Identify which cell holds the provided text, then report its (X, Y) central coordinate. 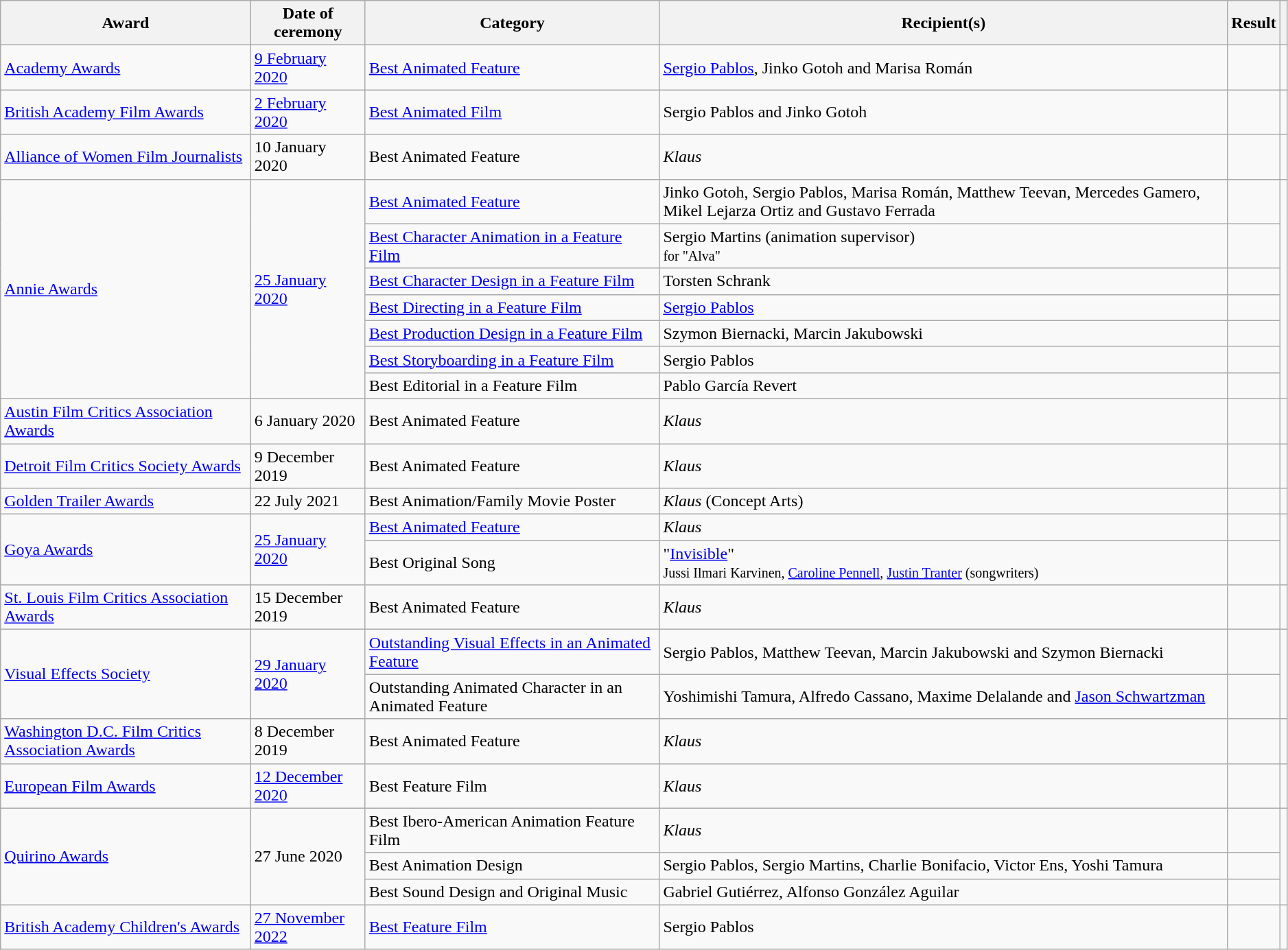
Visual Effects Society (126, 674)
8 December 2019 (307, 741)
British Academy Children's Awards (126, 927)
9 February 2020 (307, 67)
European Film Awards (126, 786)
2 February 2020 (307, 112)
Best Sound Design and Original Music (512, 892)
10 January 2020 (307, 156)
Best Directing in a Feature Film (512, 307)
Sergio Pablos, Matthew Teevan, Marcin Jakubowski and Szymon Biernacki (944, 652)
Yoshimishi Tamura, Alfredo Cassano, Maxime Delalande and Jason Schwartzman (944, 697)
Quirino Awards (126, 856)
Torsten Schrank (944, 281)
6 January 2020 (307, 421)
Academy Awards (126, 67)
Best Ibero-American Animation Feature Film (512, 830)
27 June 2020 (307, 856)
Best Editorial in a Feature Film (512, 385)
Best Production Design in a Feature Film (512, 333)
22 July 2021 (307, 501)
Award (126, 23)
Golden Trailer Awards (126, 501)
British Academy Film Awards (126, 112)
Detroit Film Critics Society Awards (126, 465)
Gabriel Gutiérrez, Alfonso González Aguilar (944, 892)
Washington D.C. Film Critics Association Awards (126, 741)
Best Animation/Family Movie Poster (512, 501)
Best Animated Film (512, 112)
29 January 2020 (307, 674)
"Invisible"Jussi Ilmari Karvinen, Caroline Pennell, Justin Tranter (songwriters) (944, 562)
Szymon Biernacki, Marcin Jakubowski (944, 333)
Goya Awards (126, 550)
Date of ceremony (307, 23)
15 December 2019 (307, 608)
27 November 2022 (307, 927)
Category (512, 23)
Jinko Gotoh, Sergio Pablos, Marisa Román, Matthew Teevan, Mercedes Gamero, Mikel Lejarza Ortiz and Gustavo Ferrada (944, 202)
Klaus (Concept Arts) (944, 501)
Sergio Pablos, Sergio Martins, Charlie Bonifacio, Victor Ens, Yoshi Tamura (944, 866)
Best Original Song (512, 562)
12 December 2020 (307, 786)
9 December 2019 (307, 465)
Sergio Pablos, Jinko Gotoh and Marisa Román (944, 67)
Alliance of Women Film Journalists (126, 156)
Annie Awards (126, 289)
St. Louis Film Critics Association Awards (126, 608)
Pablo García Revert (944, 385)
Best Character Animation in a Feature Film (512, 246)
Recipient(s) (944, 23)
Sergio Pablos and Jinko Gotoh (944, 112)
Result (1254, 23)
Best Animation Design (512, 866)
Austin Film Critics Association Awards (126, 421)
Sergio Martins (animation supervisor)for "Alva" (944, 246)
Best Character Design in a Feature Film (512, 281)
Best Storyboarding in a Feature Film (512, 359)
Outstanding Visual Effects in an Animated Feature (512, 652)
Outstanding Animated Character in an Animated Feature (512, 697)
